Scan for the cell matching the given text and deliver its [x, y] coordinate at center. 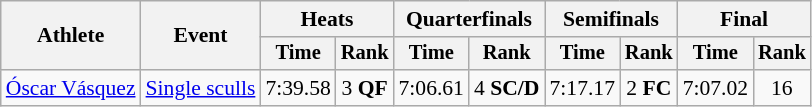
Athlete [71, 36]
7:06.61 [430, 88]
2 FC [649, 88]
7:39.58 [298, 88]
7:07.02 [716, 88]
Final [744, 19]
Quarterfinals [468, 19]
16 [782, 88]
7:17.17 [582, 88]
3 QF [365, 88]
Single sculls [201, 88]
4 SC/D [507, 88]
Event [201, 36]
Heats [326, 19]
Semifinals [610, 19]
Óscar Vásquez [71, 88]
